Output the [x, y] coordinate of the center of the cell containing the given text.  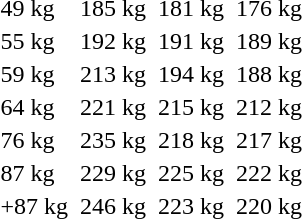
221 kg [114, 107]
229 kg [114, 173]
213 kg [114, 74]
191 kg [192, 41]
192 kg [114, 41]
215 kg [192, 107]
194 kg [192, 74]
225 kg [192, 173]
235 kg [114, 140]
218 kg [192, 140]
